Detect which cell encompasses the target text, then output its [X, Y] center coordinate. 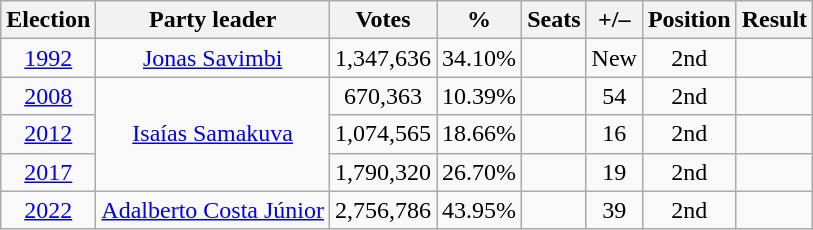
39 [614, 210]
670,363 [384, 96]
1,347,636 [384, 58]
Votes [384, 20]
26.70% [480, 172]
Election [48, 20]
10.39% [480, 96]
1992 [48, 58]
Adalberto Costa Júnior [213, 210]
2017 [48, 172]
2008 [48, 96]
16 [614, 134]
Jonas Savimbi [213, 58]
18.66% [480, 134]
Isaías Samakuva [213, 134]
19 [614, 172]
2012 [48, 134]
2,756,786 [384, 210]
% [480, 20]
54 [614, 96]
Seats [554, 20]
1,790,320 [384, 172]
New [614, 58]
Position [689, 20]
43.95% [480, 210]
34.10% [480, 58]
Result [774, 20]
Party leader [213, 20]
1,074,565 [384, 134]
2022 [48, 210]
+/– [614, 20]
